Identify which cell holds the provided text, then report its [X, Y] central coordinate. 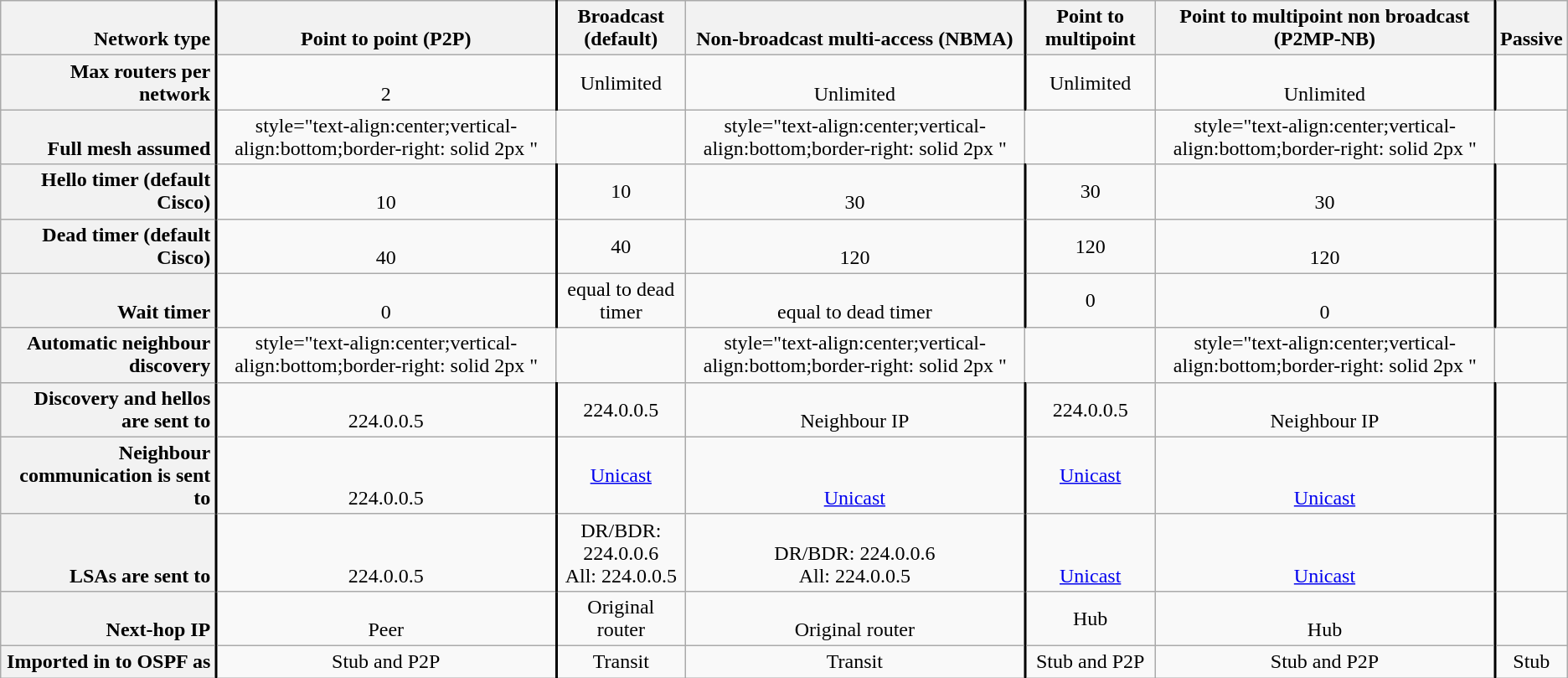
Max routers per network [109, 82]
Broadcast (default) [621, 28]
Wait timer [109, 300]
Passive [1531, 28]
Imported in to OSPF as [109, 661]
Automatic neighbour discovery [109, 355]
LSAs are sent to [109, 552]
Next-hop IP [109, 618]
Point to multipoint [1091, 28]
Hello timer (default Cisco) [109, 191]
Discovery and hellos are sent to [109, 409]
Full mesh assumed [109, 137]
Non-broadcast multi-access (NBMA) [855, 28]
Neighbour communication is sent to [109, 475]
Stub [1531, 661]
2 [386, 82]
Peer [386, 618]
Network type [109, 28]
Dead timer (default Cisco) [109, 246]
Point to point (P2P) [386, 28]
Point to multipoint non broadcast (P2MP-NB) [1325, 28]
